Pinpoint the cell where the given text exists, returning its (X, Y) midpoint coordinate. 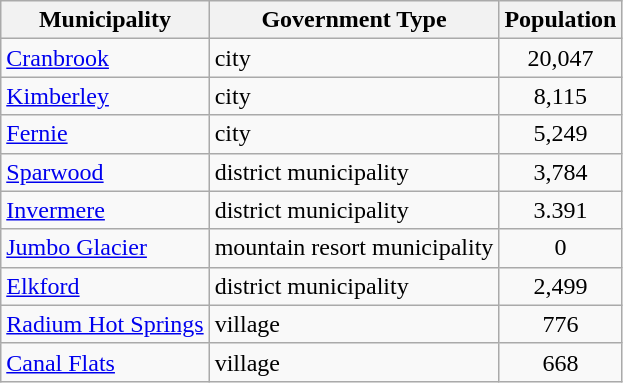
Fernie (105, 134)
Canal Flats (105, 362)
Elkford (105, 286)
mountain resort municipality (354, 248)
Municipality (105, 20)
8,115 (560, 96)
Jumbo Glacier (105, 248)
668 (560, 362)
20,047 (560, 58)
Government Type (354, 20)
776 (560, 324)
2,499 (560, 286)
3,784 (560, 172)
Invermere (105, 210)
5,249 (560, 134)
Kimberley (105, 96)
3.391 (560, 210)
Sparwood (105, 172)
Population (560, 20)
0 (560, 248)
Cranbrook (105, 58)
Radium Hot Springs (105, 324)
